From the cell containing the given text, extract its center point as (x, y) coordinate. 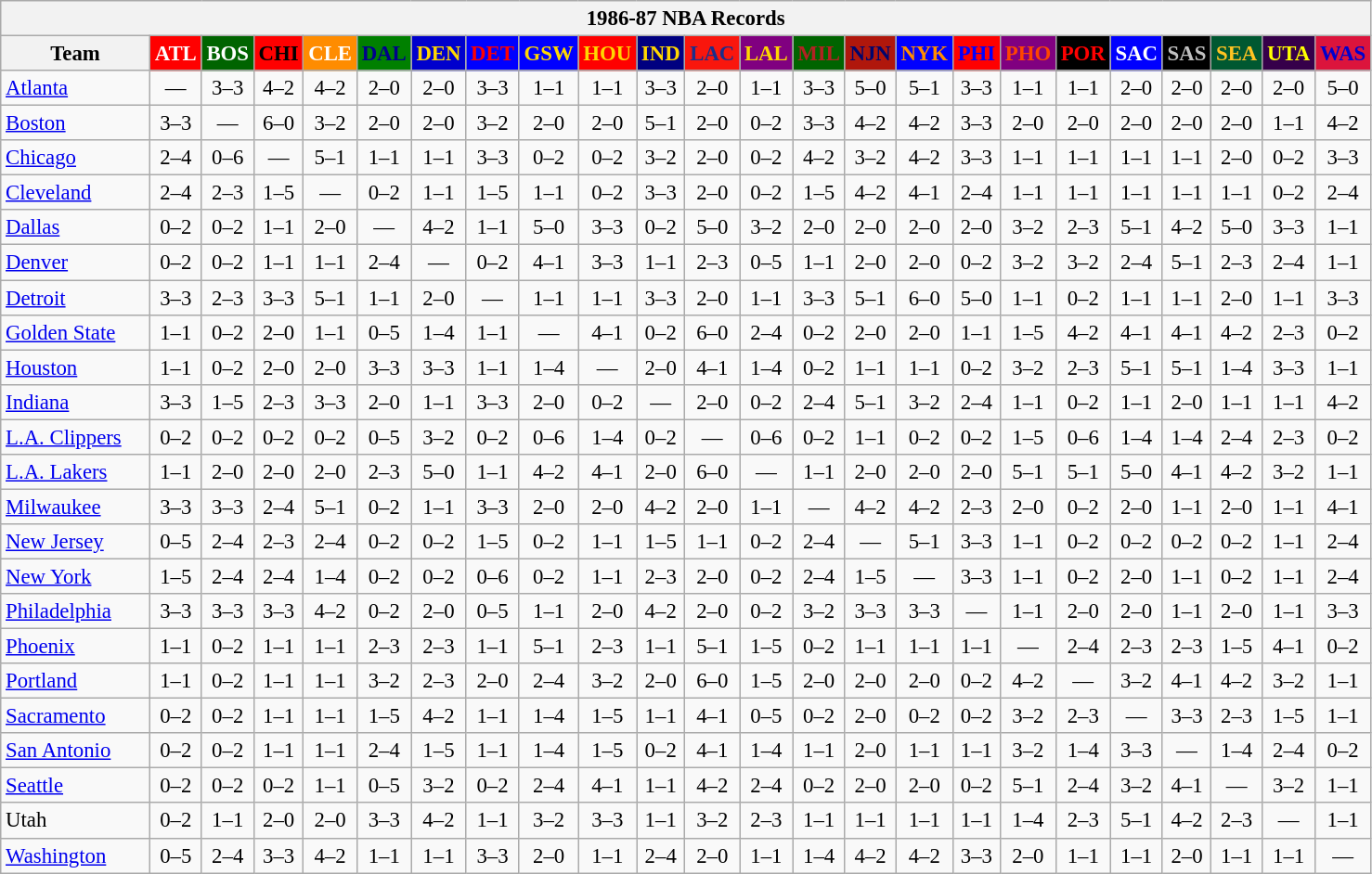
L.A. Lakers (76, 472)
SAC (1136, 54)
SAS (1186, 54)
PHI (977, 54)
New York (76, 576)
LAC (713, 54)
HOU (607, 54)
Indiana (76, 402)
GSW (549, 54)
DET (492, 54)
LAL (767, 54)
UTA (1288, 54)
CHI (278, 54)
Chicago (76, 158)
New Jersey (76, 542)
Houston (76, 367)
ATL (175, 54)
Portland (76, 681)
Dallas (76, 227)
MIL (819, 54)
PHO (1028, 54)
Detroit (76, 298)
DAL (384, 54)
1986-87 NBA Records (686, 19)
NJN (871, 54)
SEA (1236, 54)
BOS (227, 54)
Golden State (76, 332)
Atlanta (76, 88)
Phoenix (76, 647)
Utah (76, 821)
Cleveland (76, 193)
Philadelphia (76, 611)
IND (661, 54)
Team (76, 54)
Milwaukee (76, 507)
Washington (76, 855)
WAS (1343, 54)
POR (1082, 54)
Denver (76, 263)
L.A. Clippers (76, 437)
DEN (438, 54)
Sacramento (76, 716)
San Antonio (76, 751)
Seattle (76, 786)
NYK (925, 54)
Boston (76, 123)
CLE (330, 54)
